Find where the given text appears and provide that cell's center as (X, Y) coordinate. 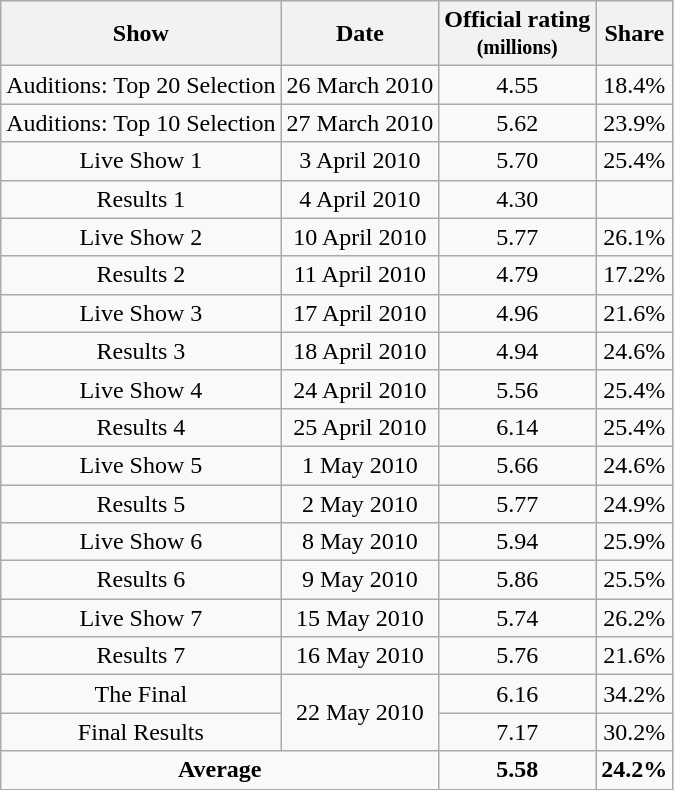
18.4% (634, 85)
Live Show 7 (141, 618)
Results 4 (141, 427)
3 April 2010 (360, 161)
4.79 (518, 275)
24.2% (634, 770)
30.2% (634, 732)
Final Results (141, 732)
Live Show 5 (141, 465)
25.5% (634, 580)
1 May 2010 (360, 465)
9 May 2010 (360, 580)
Live Show 6 (141, 542)
Live Show 2 (141, 237)
Auditions: Top 10 Selection (141, 123)
Results 7 (141, 656)
4.55 (518, 85)
6.16 (518, 694)
22 May 2010 (360, 713)
5.62 (518, 123)
26 March 2010 (360, 85)
6.14 (518, 427)
17 April 2010 (360, 313)
5.86 (518, 580)
15 May 2010 (360, 618)
4.30 (518, 199)
5.94 (518, 542)
8 May 2010 (360, 542)
4.96 (518, 313)
5.70 (518, 161)
11 April 2010 (360, 275)
Results 1 (141, 199)
4 April 2010 (360, 199)
Official rating(millions) (518, 34)
5.76 (518, 656)
10 April 2010 (360, 237)
2 May 2010 (360, 503)
23.9% (634, 123)
5.58 (518, 770)
34.2% (634, 694)
5.66 (518, 465)
Live Show 4 (141, 389)
Date (360, 34)
7.17 (518, 732)
24 April 2010 (360, 389)
24.9% (634, 503)
Results 6 (141, 580)
16 May 2010 (360, 656)
Average (220, 770)
27 March 2010 (360, 123)
5.56 (518, 389)
Live Show 3 (141, 313)
18 April 2010 (360, 351)
4.94 (518, 351)
26.1% (634, 237)
Results 5 (141, 503)
Results 2 (141, 275)
25 April 2010 (360, 427)
25.9% (634, 542)
The Final (141, 694)
5.74 (518, 618)
Live Show 1 (141, 161)
17.2% (634, 275)
Share (634, 34)
Auditions: Top 20 Selection (141, 85)
26.2% (634, 618)
Results 3 (141, 351)
Show (141, 34)
